Determine the (x, y) coordinate at the center of the cell enclosing the given text.  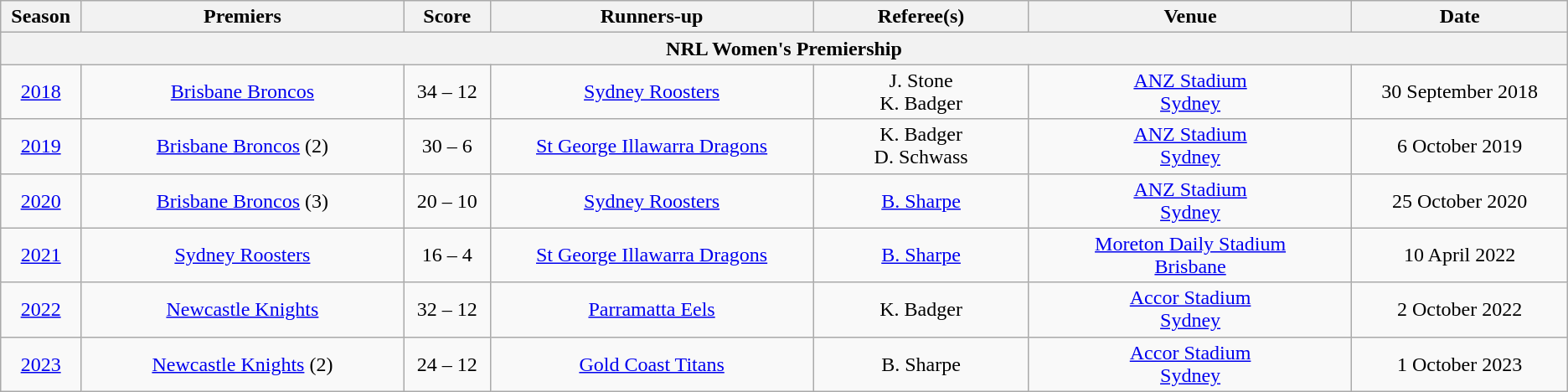
Moreton Daily StadiumBrisbane (1190, 255)
2021 (41, 255)
Parramatta Eels (652, 310)
Premiers (243, 17)
32 – 12 (447, 310)
10 April 2022 (1459, 255)
Brisbane Broncos (2) (243, 146)
Newcastle Knights (2) (243, 364)
J. StoneK. Badger (921, 92)
25 October 2020 (1459, 201)
2023 (41, 364)
Venue (1190, 17)
Newcastle Knights (243, 310)
16 – 4 (447, 255)
Date (1459, 17)
Runners-up (652, 17)
1 October 2023 (1459, 364)
2020 (41, 201)
K. Badger (921, 310)
24 – 12 (447, 364)
2022 (41, 310)
Brisbane Broncos (3) (243, 201)
Referee(s) (921, 17)
20 – 10 (447, 201)
Score (447, 17)
NRL Women's Premiership (784, 49)
2018 (41, 92)
Brisbane Broncos (243, 92)
K. BadgerD. Schwass (921, 146)
Season (41, 17)
2019 (41, 146)
34 – 12 (447, 92)
Gold Coast Titans (652, 364)
2 October 2022 (1459, 310)
6 October 2019 (1459, 146)
30 September 2018 (1459, 92)
30 – 6 (447, 146)
